Scan for the cell matching the given text and deliver its [X, Y] coordinate at center. 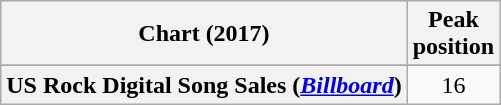
Peakposition [453, 34]
US Rock Digital Song Sales (Billboard) [204, 85]
16 [453, 85]
Chart (2017) [204, 34]
